Find where the given text appears and provide that cell's center as [x, y] coordinate. 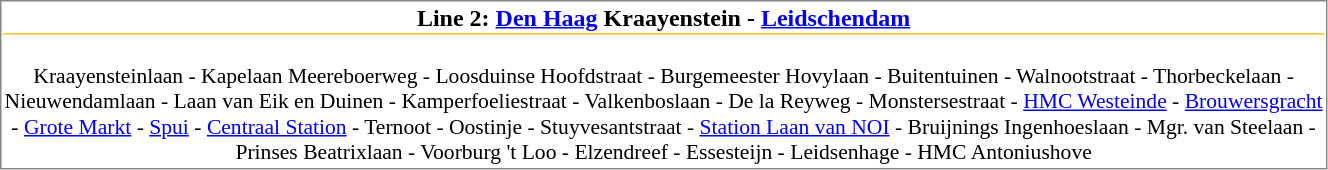
Line 2: Den Haag Kraayenstein - Leidschendam [664, 19]
